Return the (X, Y) coordinate for the center point of the cell that contains the specified text.  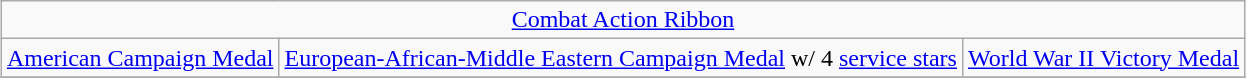
American Campaign Medal (140, 58)
World War II Victory Medal (1103, 58)
European-African-Middle Eastern Campaign Medal w/ 4 service stars (621, 58)
Combat Action Ribbon (622, 20)
